Determine the (X, Y) coordinate at the center of the cell enclosing the given text.  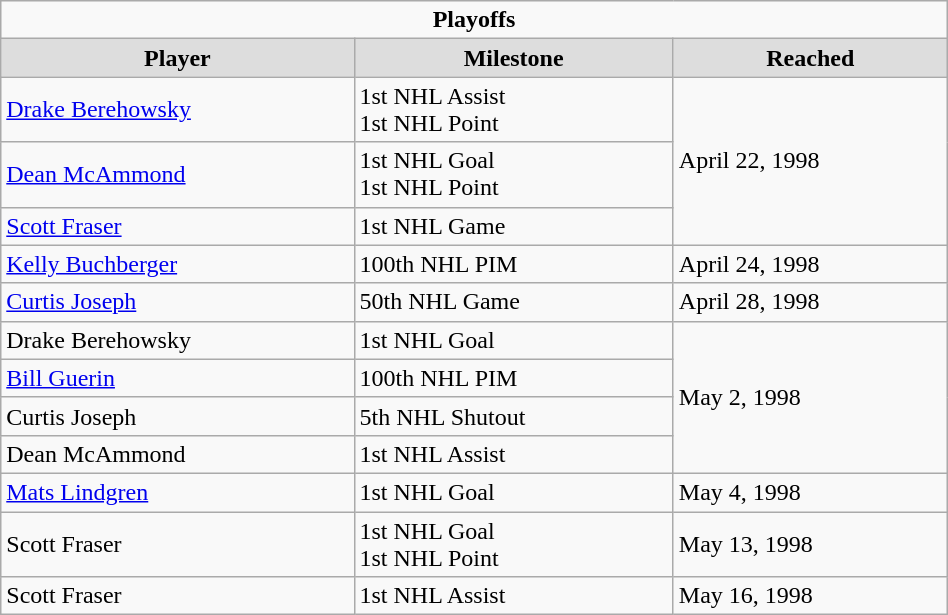
1st NHL Game (514, 226)
Reached (810, 58)
April 22, 1998 (810, 161)
5th NHL Shutout (514, 416)
Kelly Buchberger (178, 264)
50th NHL Game (514, 302)
May 13, 1998 (810, 544)
May 4, 1998 (810, 492)
1st NHL Assist1st NHL Point (514, 110)
Player (178, 58)
April 24, 1998 (810, 264)
May 16, 1998 (810, 596)
Bill Guerin (178, 378)
Milestone (514, 58)
April 28, 1998 (810, 302)
Mats Lindgren (178, 492)
May 2, 1998 (810, 397)
Playoffs (474, 20)
